Identify which cell holds the provided text, then report its [X, Y] central coordinate. 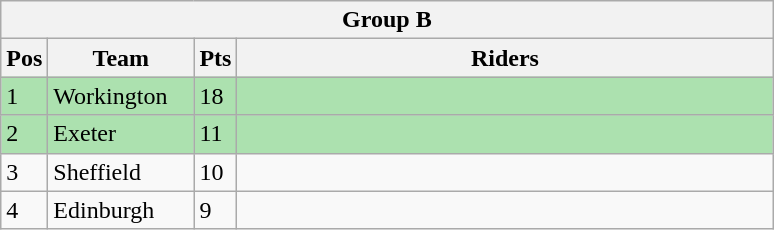
Riders [505, 58]
11 [216, 134]
Workington [121, 96]
10 [216, 172]
Sheffield [121, 172]
Group B [387, 20]
18 [216, 96]
9 [216, 210]
Team [121, 58]
Edinburgh [121, 210]
4 [24, 210]
Exeter [121, 134]
2 [24, 134]
Pts [216, 58]
Pos [24, 58]
3 [24, 172]
1 [24, 96]
